Pinpoint the cell where the given text exists, returning its (x, y) midpoint coordinate. 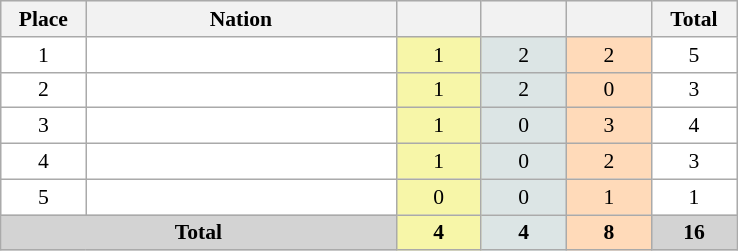
8 (608, 233)
Nation (241, 19)
Place (44, 19)
16 (694, 233)
